Detect which cell encompasses the target text, then output its [x, y] center coordinate. 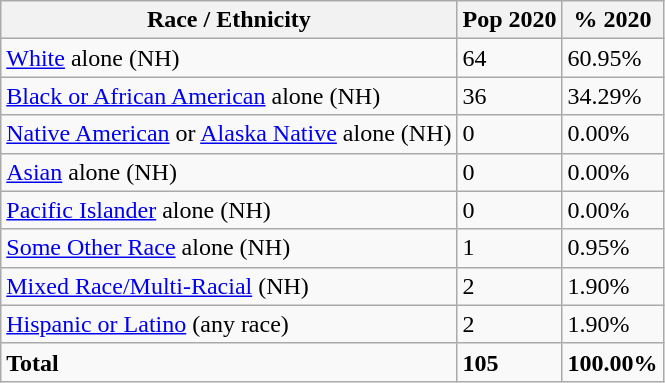
White alone (NH) [229, 58]
Total [229, 362]
Hispanic or Latino (any race) [229, 324]
1 [510, 248]
Pacific Islander alone (NH) [229, 210]
64 [510, 58]
105 [510, 362]
Asian alone (NH) [229, 172]
Black or African American alone (NH) [229, 96]
34.29% [612, 96]
% 2020 [612, 20]
Mixed Race/Multi-Racial (NH) [229, 286]
100.00% [612, 362]
0.95% [612, 248]
Native American or Alaska Native alone (NH) [229, 134]
Pop 2020 [510, 20]
Some Other Race alone (NH) [229, 248]
Race / Ethnicity [229, 20]
60.95% [612, 58]
36 [510, 96]
